Scan for the cell matching the given text and deliver its (x, y) coordinate at center. 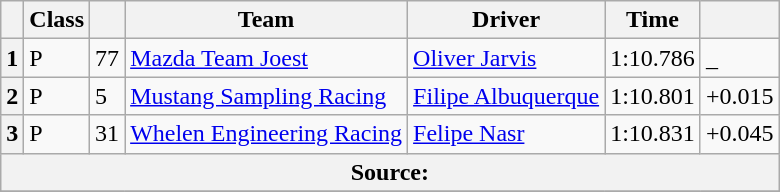
Source: (390, 172)
Time (653, 20)
1:10.831 (653, 134)
Mazda Team Joest (266, 58)
1:10.801 (653, 96)
Mustang Sampling Racing (266, 96)
3 (12, 134)
Driver (506, 20)
5 (108, 96)
Filipe Albuquerque (506, 96)
1:10.786 (653, 58)
77 (108, 58)
Class (57, 20)
+0.015 (740, 96)
1 (12, 58)
31 (108, 134)
Whelen Engineering Racing (266, 134)
Oliver Jarvis (506, 58)
Team (266, 20)
+0.045 (740, 134)
Felipe Nasr (506, 134)
2 (12, 96)
_ (740, 58)
